Return the (x, y) coordinate for the center point of the cell that contains the specified text.  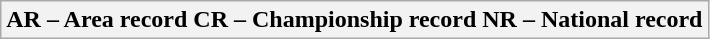
AR – Area record CR – Championship record NR – National record (354, 20)
